Scan for the cell matching the given text and deliver its (x, y) coordinate at center. 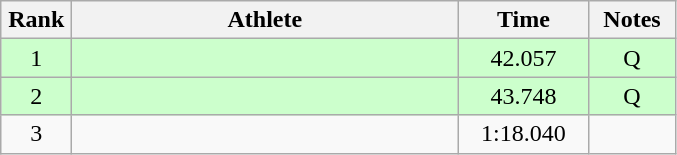
3 (36, 134)
Rank (36, 20)
Notes (632, 20)
Time (524, 20)
2 (36, 96)
1 (36, 58)
43.748 (524, 96)
Athlete (265, 20)
42.057 (524, 58)
1:18.040 (524, 134)
